Output the [x, y] coordinate of the center of the cell containing the given text.  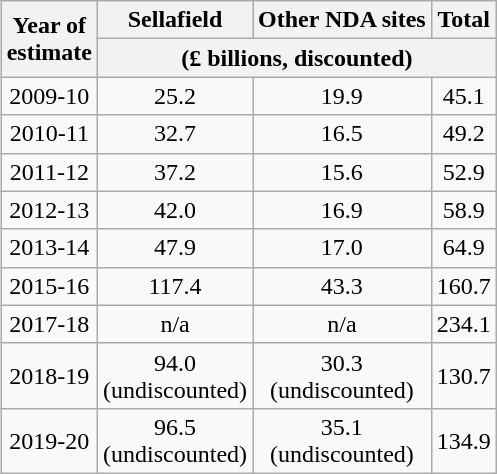
17.0 [342, 248]
19.9 [342, 96]
45.1 [464, 96]
2010-11 [49, 134]
Sellafield [176, 20]
47.9 [176, 248]
15.6 [342, 172]
25.2 [176, 96]
2017-18 [49, 324]
64.9 [464, 248]
37.2 [176, 172]
2012-13 [49, 210]
96.5(undiscounted) [176, 440]
234.1 [464, 324]
30.3(undiscounted) [342, 376]
Total [464, 20]
2011-12 [49, 172]
32.7 [176, 134]
117.4 [176, 286]
43.3 [342, 286]
94.0(undiscounted) [176, 376]
160.7 [464, 286]
Year ofestimate [49, 39]
2019-20 [49, 440]
2015-16 [49, 286]
35.1(undiscounted) [342, 440]
42.0 [176, 210]
2013-14 [49, 248]
58.9 [464, 210]
134.9 [464, 440]
Other NDA sites [342, 20]
52.9 [464, 172]
16.9 [342, 210]
49.2 [464, 134]
2018-19 [49, 376]
(£ billions, discounted) [298, 58]
16.5 [342, 134]
130.7 [464, 376]
2009-10 [49, 96]
